Identify which cell holds the provided text, then report its (X, Y) central coordinate. 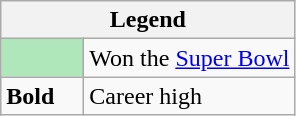
Career high (190, 96)
Won the Super Bowl (190, 58)
Bold (42, 96)
Legend (148, 20)
